For the text-containing cell, return its midpoint in [x, y] coordinate format. 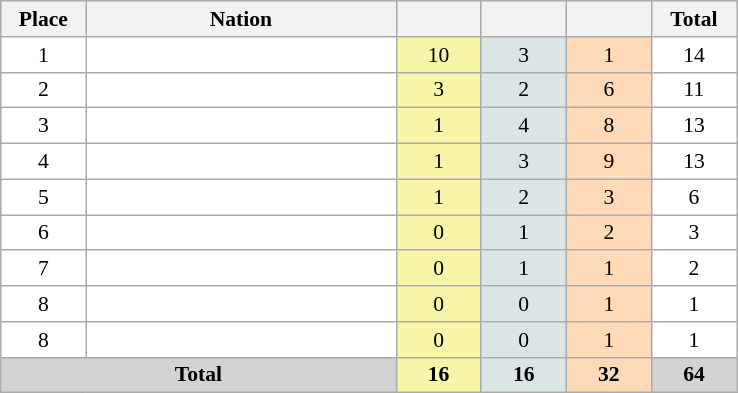
Place [44, 19]
32 [608, 375]
11 [694, 90]
5 [44, 197]
9 [608, 162]
7 [44, 269]
10 [438, 55]
14 [694, 55]
Nation [241, 19]
64 [694, 375]
